Return [x, y] of the center of cell containing provided text 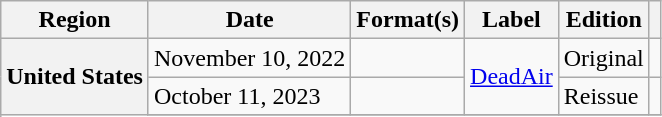
DeadAir [512, 77]
Edition [604, 20]
October 11, 2023 [249, 96]
Date [249, 20]
United States [75, 77]
Label [512, 20]
Reissue [604, 96]
November 10, 2022 [249, 58]
Original [604, 58]
Region [75, 20]
Format(s) [408, 20]
